For the text-containing cell, return its midpoint in [x, y] coordinate format. 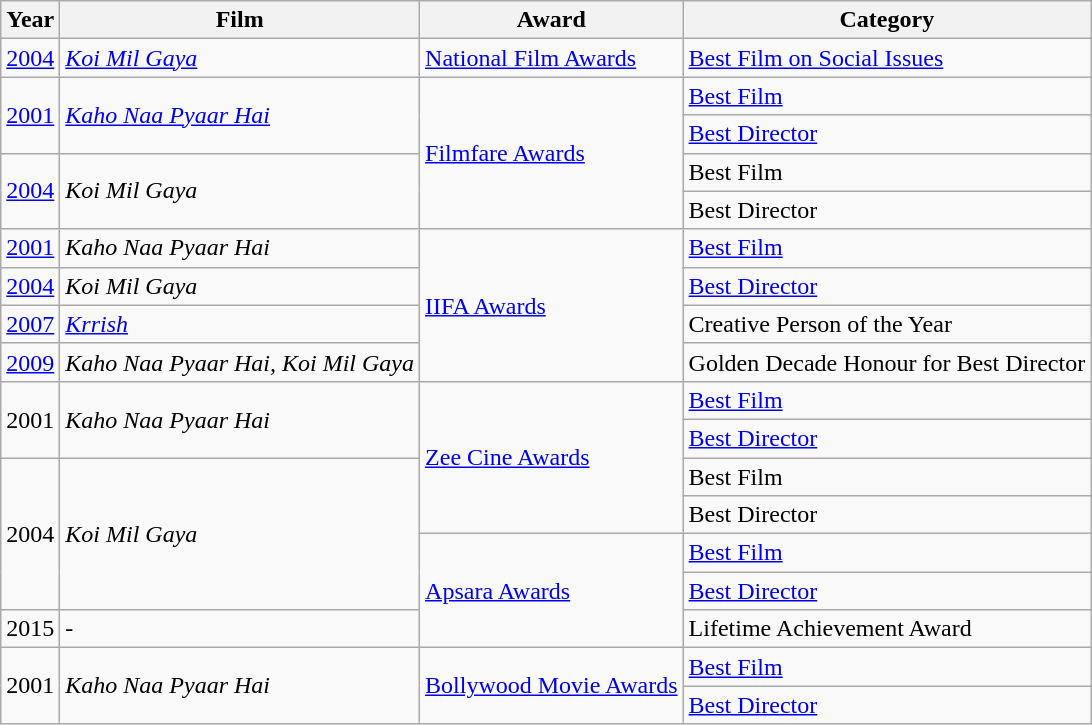
Best Film on Social Issues [887, 58]
Film [240, 20]
Apsara Awards [552, 591]
Golden Decade Honour for Best Director [887, 362]
Year [30, 20]
2009 [30, 362]
Krrish [240, 324]
Lifetime Achievement Award [887, 629]
- [240, 629]
IIFA Awards [552, 305]
Filmfare Awards [552, 153]
Creative Person of the Year [887, 324]
Kaho Naa Pyaar Hai, Koi Mil Gaya [240, 362]
2007 [30, 324]
Award [552, 20]
Zee Cine Awards [552, 457]
Bollywood Movie Awards [552, 686]
National Film Awards [552, 58]
2015 [30, 629]
Category [887, 20]
